Pinpoint the cell where the given text exists, returning its [X, Y] midpoint coordinate. 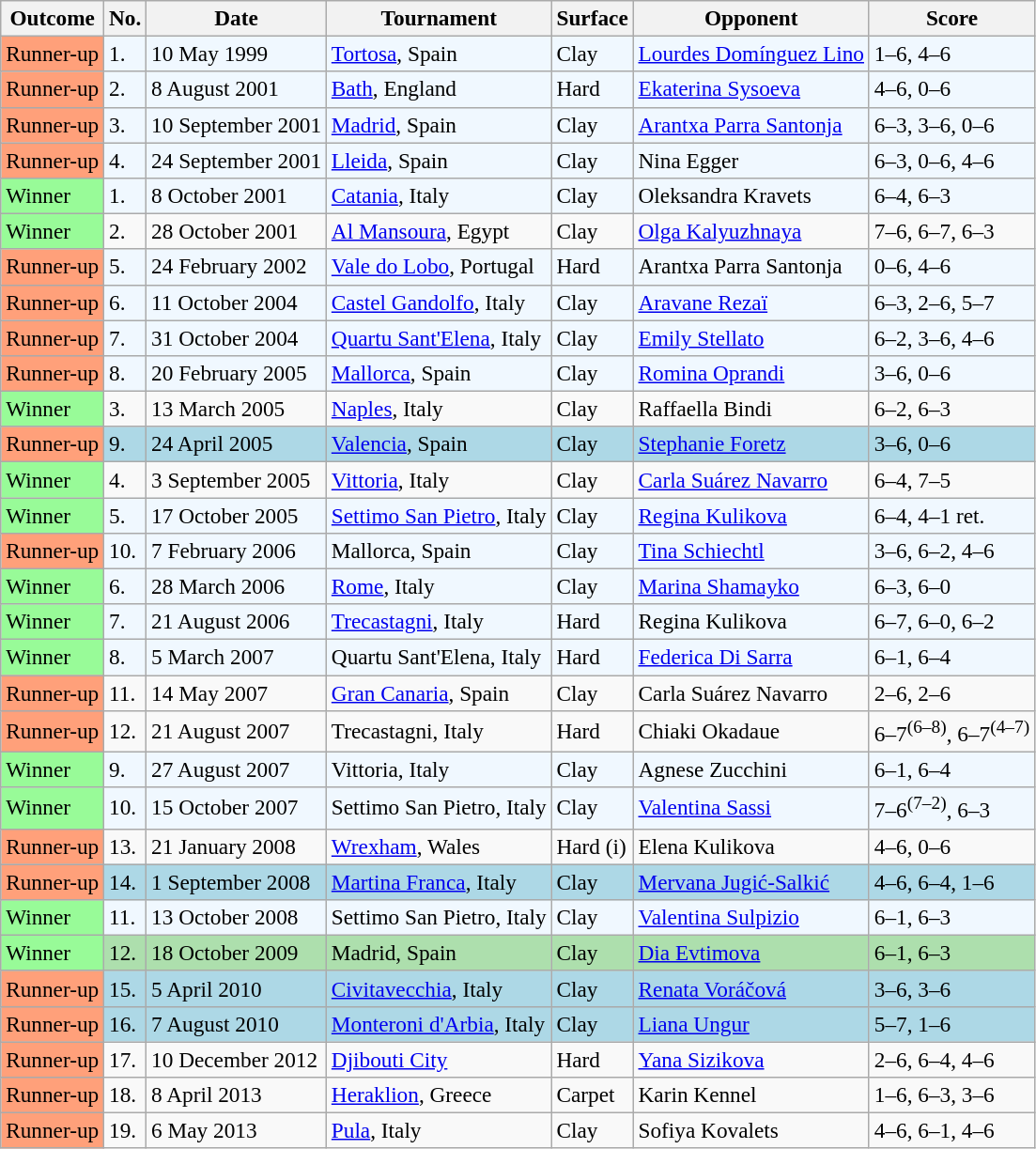
Liana Ungur [751, 1024]
24 September 2001 [237, 160]
6 May 2013 [237, 1130]
1–6, 6–3, 3–6 [951, 1095]
Surface [592, 18]
18. [126, 1095]
Naples, Italy [439, 409]
Lleida, Spain [439, 160]
11 October 2004 [237, 303]
Valentina Sassi [751, 808]
6–3, 0–6, 4–6 [951, 160]
Raffaella Bindi [751, 409]
7–6, 6–7, 6–3 [951, 231]
4–6, 6–4, 1–6 [951, 882]
1–6, 4–6 [951, 54]
Stephanie Foretz [751, 444]
3 September 2005 [237, 479]
6–3, 2–6, 5–7 [951, 303]
Outcome [53, 18]
Oleksandra Kravets [751, 195]
Agnese Zucchini [751, 769]
Vale do Lobo, Portugal [439, 267]
Civitavecchia, Italy [439, 988]
Date [237, 18]
15. [126, 988]
Score [951, 18]
7 August 2010 [237, 1024]
21 August 2007 [237, 731]
Chiaki Okadaue [751, 731]
6–2, 6–3 [951, 409]
5 April 2010 [237, 988]
Federica Di Sarra [751, 657]
13 October 2008 [237, 917]
13. [126, 846]
Marina Shamayko [751, 586]
Ekaterina Sysoeva [751, 89]
15 October 2007 [237, 808]
5 March 2007 [237, 657]
Djibouti City [439, 1059]
8 April 2013 [237, 1095]
Nina Egger [751, 160]
2–6, 2–6 [951, 692]
Sofiya Kovalets [751, 1130]
2–6, 6–4, 4–6 [951, 1059]
6–4, 6–3 [951, 195]
4–6, 6–1, 4–6 [951, 1130]
Olga Kalyuzhnaya [751, 231]
Dia Evtimova [751, 953]
No. [126, 18]
6–7, 6–0, 6–2 [951, 622]
6–7(6–8), 6–7(4–7) [951, 731]
Yana Sizikova [751, 1059]
20 February 2005 [237, 373]
10 May 1999 [237, 54]
24 February 2002 [237, 267]
8 October 2001 [237, 195]
Tournament [439, 18]
Carpet [592, 1095]
28 October 2001 [237, 231]
28 March 2006 [237, 586]
Elena Kulikova [751, 846]
Valencia, Spain [439, 444]
Aravane Rezaï [751, 303]
Al Mansoura, Egypt [439, 231]
Valentina Sulpizio [751, 917]
17 October 2005 [237, 515]
Renata Voráčová [751, 988]
14 May 2007 [237, 692]
14. [126, 882]
18 October 2009 [237, 953]
6–4, 7–5 [951, 479]
3–6, 3–6 [951, 988]
19. [126, 1130]
21 August 2006 [237, 622]
6–2, 3–6, 4–6 [951, 337]
13 March 2005 [237, 409]
Tortosa, Spain [439, 54]
Gran Canaria, Spain [439, 692]
Mervana Jugić-Salkić [751, 882]
Rome, Italy [439, 586]
Wrexham, Wales [439, 846]
1 September 2008 [237, 882]
Tina Schiechtl [751, 551]
Emily Stellato [751, 337]
7 February 2006 [237, 551]
16. [126, 1024]
Castel Gandolfo, Italy [439, 303]
Pula, Italy [439, 1130]
6–3, 6–0 [951, 586]
10 September 2001 [237, 125]
Bath, England [439, 89]
Monteroni d'Arbia, Italy [439, 1024]
21 January 2008 [237, 846]
Karin Kennel [751, 1095]
Lourdes Domínguez Lino [751, 54]
24 April 2005 [237, 444]
7–6(7–2), 6–3 [951, 808]
31 October 2004 [237, 337]
Catania, Italy [439, 195]
Heraklion, Greece [439, 1095]
27 August 2007 [237, 769]
10 December 2012 [237, 1059]
17. [126, 1059]
Martina Franca, Italy [439, 882]
8 August 2001 [237, 89]
5–7, 1–6 [951, 1024]
Hard (i) [592, 846]
6–4, 4–1 ret. [951, 515]
Opponent [751, 18]
6–3, 3–6, 0–6 [951, 125]
3–6, 6–2, 4–6 [951, 551]
0–6, 4–6 [951, 267]
Romina Oprandi [751, 373]
